Detect which cell encompasses the target text, then output its (X, Y) center coordinate. 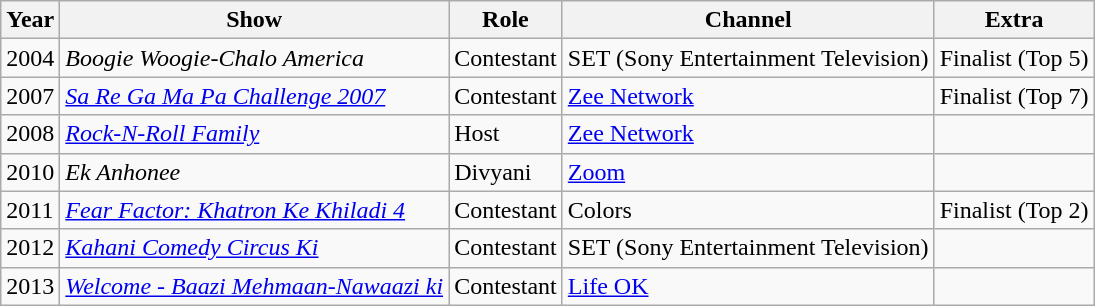
Year (30, 20)
2011 (30, 210)
Boogie Woogie-Chalo America (254, 58)
Channel (748, 20)
Extra (1014, 20)
Ek Anhonee (254, 172)
Zoom (748, 172)
Sa Re Ga Ma Pa Challenge 2007 (254, 96)
Kahani Comedy Circus Ki (254, 248)
Finalist (Top 5) (1014, 58)
Finalist (Top 7) (1014, 96)
2010 (30, 172)
Divyani (506, 172)
Life OK (748, 286)
Role (506, 20)
Welcome - Baazi Mehmaan-Nawaazi ki (254, 286)
Colors (748, 210)
Fear Factor: Khatron Ke Khiladi 4 (254, 210)
Show (254, 20)
Host (506, 134)
2012 (30, 248)
2013 (30, 286)
2008 (30, 134)
Finalist (Top 2) (1014, 210)
2007 (30, 96)
2004 (30, 58)
Rock-N-Roll Family (254, 134)
